Provide the (X, Y) coordinate of the cell's center where the given text is located.  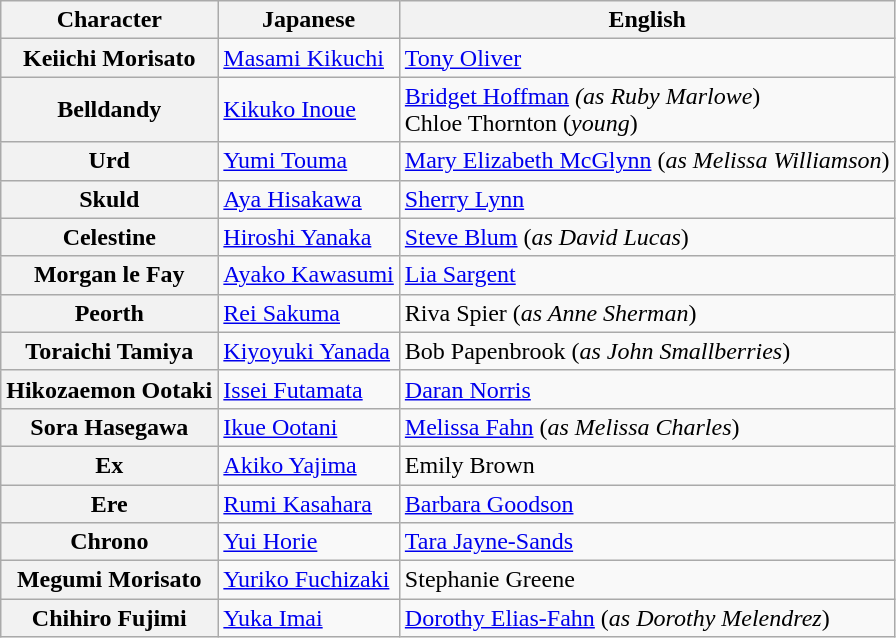
Urd (110, 161)
Lia Sargent (647, 275)
Chrono (110, 542)
Aya Hisakawa (309, 199)
Akiko Yajima (309, 465)
Japanese (309, 20)
Rei Sakuma (309, 313)
Barbara Goodson (647, 503)
Ex (110, 465)
Kiyoyuki Yanada (309, 351)
Ayako Kawasumi (309, 275)
Tara Jayne-Sands (647, 542)
Kikuko Inoue (309, 110)
Mary Elizabeth McGlynn (as Melissa Williamson) (647, 161)
Emily Brown (647, 465)
Yui Horie (309, 542)
Sora Hasegawa (110, 427)
Ikue Ootani (309, 427)
Yuriko Fuchizaki (309, 580)
Steve Blum (as David Lucas) (647, 237)
Daran Norris (647, 389)
Sherry Lynn (647, 199)
Bridget Hoffman (as Ruby Marlowe)Chloe Thornton (young) (647, 110)
Tony Oliver (647, 58)
Megumi Morisato (110, 580)
Stephanie Greene (647, 580)
English (647, 20)
Skuld (110, 199)
Yumi Touma (309, 161)
Toraichi Tamiya (110, 351)
Melissa Fahn (as Melissa Charles) (647, 427)
Belldandy (110, 110)
Rumi Kasahara (309, 503)
Peorth (110, 313)
Hiroshi Yanaka (309, 237)
Hikozaemon Ootaki (110, 389)
Riva Spier (as Anne Sherman) (647, 313)
Masami Kikuchi (309, 58)
Chihiro Fujimi (110, 618)
Bob Papenbrook (as John Smallberries) (647, 351)
Dorothy Elias-Fahn (as Dorothy Melendrez) (647, 618)
Celestine (110, 237)
Ere (110, 503)
Morgan le Fay (110, 275)
Issei Futamata (309, 389)
Character (110, 20)
Keiichi Morisato (110, 58)
Yuka Imai (309, 618)
